For the text-containing cell, return its midpoint in [x, y] coordinate format. 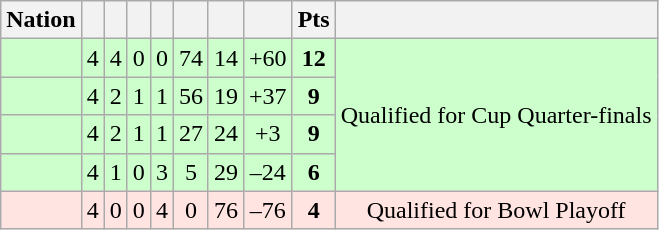
Pts [314, 20]
27 [190, 134]
3 [162, 172]
14 [226, 58]
19 [226, 96]
Qualified for Bowl Playoff [496, 210]
24 [226, 134]
+60 [268, 58]
+3 [268, 134]
Nation [41, 20]
5 [190, 172]
–76 [268, 210]
74 [190, 58]
29 [226, 172]
6 [314, 172]
12 [314, 58]
+37 [268, 96]
Qualified for Cup Quarter-finals [496, 115]
–24 [268, 172]
76 [226, 210]
56 [190, 96]
